Output the (x, y) coordinate of the center of the cell containing the given text.  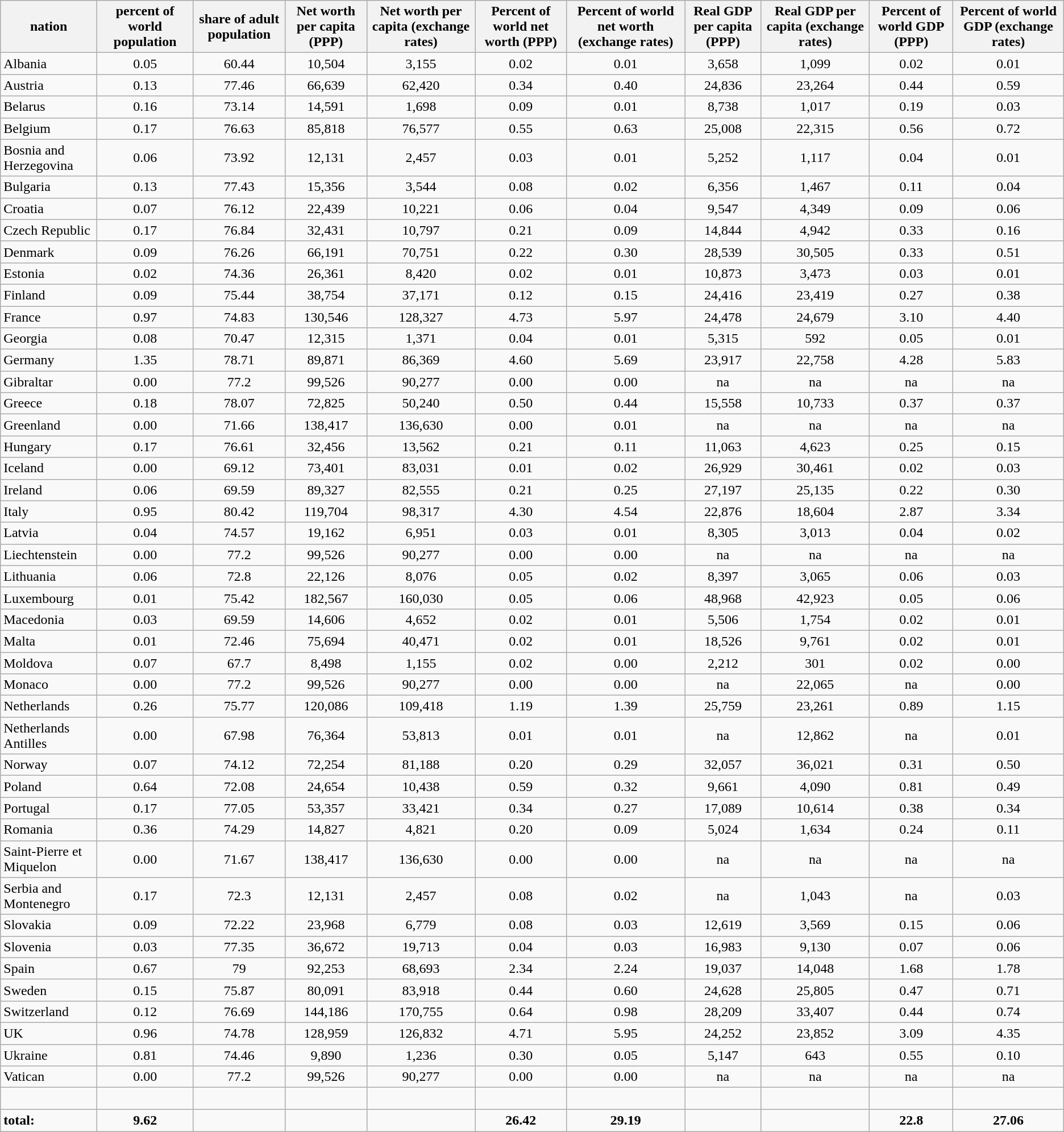
144,186 (326, 1012)
0.26 (144, 706)
76,577 (421, 128)
1.19 (521, 706)
72,825 (326, 403)
68,693 (421, 968)
3,544 (421, 187)
10,733 (815, 403)
Georgia (49, 339)
5,506 (723, 619)
24,679 (815, 317)
12,315 (326, 339)
2.87 (912, 511)
74.36 (239, 273)
18,526 (723, 641)
27,197 (723, 490)
3,155 (421, 64)
76.26 (239, 252)
France (49, 317)
16,983 (723, 947)
8,420 (421, 273)
Serbia and Montenegro (49, 896)
89,871 (326, 360)
0.24 (912, 830)
80.42 (239, 511)
1.78 (1008, 968)
36,672 (326, 947)
19,037 (723, 968)
67.7 (239, 663)
Netherlands Antilles (49, 735)
Albania (49, 64)
3,658 (723, 64)
48,968 (723, 598)
74.12 (239, 765)
75.42 (239, 598)
24,836 (723, 85)
4,623 (815, 447)
0.95 (144, 511)
8,738 (723, 107)
Latvia (49, 533)
1.35 (144, 360)
4.28 (912, 360)
15,356 (326, 187)
Ireland (49, 490)
119,704 (326, 511)
22,126 (326, 576)
0.89 (912, 706)
5.95 (626, 1033)
25,759 (723, 706)
25,805 (815, 990)
24,416 (723, 295)
74.29 (239, 830)
5.97 (626, 317)
22,758 (815, 360)
24,654 (326, 786)
60.44 (239, 64)
4,652 (421, 619)
3,473 (815, 273)
9,761 (815, 641)
72,254 (326, 765)
24,252 (723, 1033)
23,419 (815, 295)
1,371 (421, 339)
5,252 (723, 158)
Percent of world net worth (PPP) (521, 27)
128,959 (326, 1033)
6,779 (421, 925)
81,188 (421, 765)
Greenland (49, 425)
12,619 (723, 925)
1.68 (912, 968)
13,562 (421, 447)
0.10 (1008, 1055)
6,951 (421, 533)
10,221 (421, 209)
0.60 (626, 990)
73,401 (326, 468)
Slovenia (49, 947)
Austria (49, 85)
1,467 (815, 187)
Croatia (49, 209)
Greece (49, 403)
9,661 (723, 786)
36,021 (815, 765)
77.35 (239, 947)
75.87 (239, 990)
71.66 (239, 425)
4,821 (421, 830)
1,099 (815, 64)
78.71 (239, 360)
74.46 (239, 1055)
3,065 (815, 576)
Luxembourg (49, 598)
percent of world population (144, 27)
8,305 (723, 533)
4.40 (1008, 317)
2.24 (626, 968)
0.72 (1008, 128)
0.29 (626, 765)
10,797 (421, 230)
Poland (49, 786)
69.12 (239, 468)
10,504 (326, 64)
1,017 (815, 107)
0.96 (144, 1033)
80,091 (326, 990)
Romania (49, 830)
18,604 (815, 511)
53,813 (421, 735)
67.98 (239, 735)
98,317 (421, 511)
0.97 (144, 317)
Iceland (49, 468)
82,555 (421, 490)
83,031 (421, 468)
Bosnia and Herzegovina (49, 158)
109,418 (421, 706)
32,431 (326, 230)
28,209 (723, 1012)
23,261 (815, 706)
26,929 (723, 468)
0.63 (626, 128)
Denmark (49, 252)
0.67 (144, 968)
11,063 (723, 447)
26,361 (326, 273)
4,090 (815, 786)
30,461 (815, 468)
29.19 (626, 1121)
1,634 (815, 830)
Bulgaria (49, 187)
0.71 (1008, 990)
0.56 (912, 128)
Percent of world GDP (PPP) (912, 27)
42,923 (815, 598)
50,240 (421, 403)
126,832 (421, 1033)
Real GDP per capita (PPP) (723, 27)
0.19 (912, 107)
1.39 (626, 706)
22,065 (815, 685)
0.47 (912, 990)
30,505 (815, 252)
70,751 (421, 252)
77.43 (239, 187)
4.73 (521, 317)
4.71 (521, 1033)
160,030 (421, 598)
4.54 (626, 511)
3.09 (912, 1033)
Macedonia (49, 619)
4.30 (521, 511)
4,349 (815, 209)
Net worth per capita (exchange rates) (421, 27)
76,364 (326, 735)
1,117 (815, 158)
14,844 (723, 230)
Belarus (49, 107)
85,818 (326, 128)
Liechtenstein (49, 555)
130,546 (326, 317)
2,212 (723, 663)
9.62 (144, 1121)
86,369 (421, 360)
23,968 (326, 925)
0.31 (912, 765)
78.07 (239, 403)
4,942 (815, 230)
Moldova (49, 663)
Hungary (49, 447)
5.83 (1008, 360)
66,639 (326, 85)
Estonia (49, 273)
19,162 (326, 533)
26.42 (521, 1121)
72.46 (239, 641)
74.78 (239, 1033)
73.92 (239, 158)
32,456 (326, 447)
23,264 (815, 85)
8,076 (421, 576)
38,754 (326, 295)
15,558 (723, 403)
33,407 (815, 1012)
170,755 (421, 1012)
14,591 (326, 107)
22,315 (815, 128)
72.08 (239, 786)
40,471 (421, 641)
22.8 (912, 1121)
Finland (49, 295)
19,713 (421, 947)
28,539 (723, 252)
share of adult population (239, 27)
Italy (49, 511)
89,327 (326, 490)
0.98 (626, 1012)
Slovakia (49, 925)
32,057 (723, 765)
Spain (49, 968)
301 (815, 663)
23,917 (723, 360)
total: (49, 1121)
9,547 (723, 209)
Belgium (49, 128)
72.3 (239, 896)
Germany (49, 360)
62,420 (421, 85)
643 (815, 1055)
72.8 (239, 576)
73.14 (239, 107)
66,191 (326, 252)
128,327 (421, 317)
Percent of world net worth (exchange rates) (626, 27)
1,236 (421, 1055)
182,567 (326, 598)
Netherlands (49, 706)
24,478 (723, 317)
83,918 (421, 990)
23,852 (815, 1033)
0.51 (1008, 252)
76.63 (239, 128)
24,628 (723, 990)
76.61 (239, 447)
25,135 (815, 490)
76.84 (239, 230)
92,253 (326, 968)
72.22 (239, 925)
37,171 (421, 295)
25,008 (723, 128)
Malta (49, 641)
76.12 (239, 209)
UK (49, 1033)
1.15 (1008, 706)
6,356 (723, 187)
4.60 (521, 360)
75,694 (326, 641)
Lithuania (49, 576)
12,862 (815, 735)
Switzerland (49, 1012)
74.83 (239, 317)
Monaco (49, 685)
1,155 (421, 663)
Czech Republic (49, 230)
77.46 (239, 85)
71.67 (239, 859)
76.69 (239, 1012)
592 (815, 339)
Norway (49, 765)
9,890 (326, 1055)
Saint-Pierre et Miquelon (49, 859)
22,876 (723, 511)
74.57 (239, 533)
5,147 (723, 1055)
8,397 (723, 576)
4.35 (1008, 1033)
0.74 (1008, 1012)
79 (239, 968)
0.40 (626, 85)
75.77 (239, 706)
Real GDP per capita (exchange rates) (815, 27)
22,439 (326, 209)
1,698 (421, 107)
Percent of world GDP (exchange rates) (1008, 27)
9,130 (815, 947)
1,754 (815, 619)
0.49 (1008, 786)
Gibraltar (49, 382)
53,357 (326, 808)
Portugal (49, 808)
10,873 (723, 273)
14,827 (326, 830)
nation (49, 27)
77.05 (239, 808)
10,614 (815, 808)
Sweden (49, 990)
5,024 (723, 830)
14,606 (326, 619)
10,438 (421, 786)
8,498 (326, 663)
Net worth per capita (PPP) (326, 27)
3,013 (815, 533)
2.34 (521, 968)
120,086 (326, 706)
33,421 (421, 808)
5,315 (723, 339)
27.06 (1008, 1121)
14,048 (815, 968)
17,089 (723, 808)
5.69 (626, 360)
Vatican (49, 1077)
1,043 (815, 896)
3,569 (815, 925)
0.36 (144, 830)
Ukraine (49, 1055)
3.34 (1008, 511)
0.32 (626, 786)
70.47 (239, 339)
0.18 (144, 403)
3.10 (912, 317)
75.44 (239, 295)
